Capture the cell that displays the provided text and extract its [x, y] central coordinate. 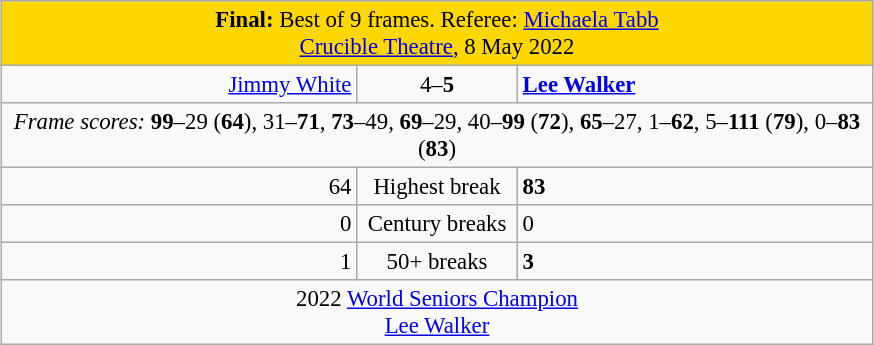
Lee Walker [695, 85]
Final: Best of 9 frames. Referee: Michaela TabbCrucible Theatre, 8 May 2022 [437, 34]
Jimmy White [179, 85]
Century breaks [438, 224]
1 [179, 262]
4–5 [438, 85]
Highest break [438, 187]
2022 World Seniors Champion Lee Walker [437, 312]
Frame scores: 99–29 (64), 31–71, 73–49, 69–29, 40–99 (72), 65–27, 1–62, 5–111 (79), 0–83 (83) [437, 136]
50+ breaks [438, 262]
83 [695, 187]
64 [179, 187]
3 [695, 262]
